Identify which cell holds the provided text, then report its [x, y] central coordinate. 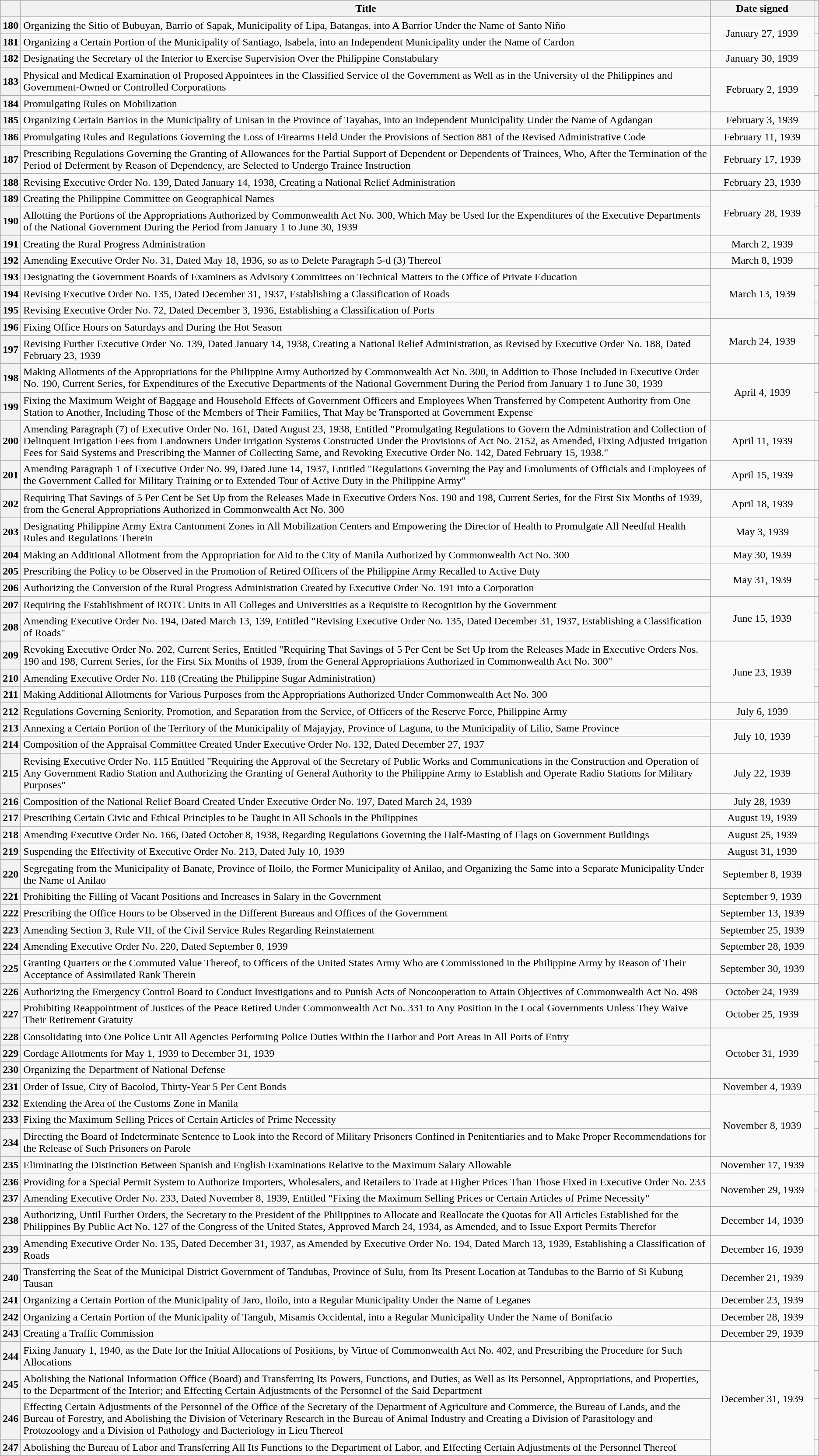
August 31, 1939 [762, 851]
February 28, 1939 [762, 212]
223 [10, 930]
February 3, 1939 [762, 120]
Regulations Governing Seniority, Promotion, and Separation from the Service, of Officers of the Reserve Force, Philippine Army [366, 711]
210 [10, 678]
203 [10, 532]
200 [10, 441]
December 31, 1939 [762, 1399]
185 [10, 120]
August 19, 1939 [762, 818]
204 [10, 554]
192 [10, 261]
April 11, 1939 [762, 441]
March 24, 1939 [762, 341]
May 31, 1939 [762, 579]
May 3, 1939 [762, 532]
228 [10, 1037]
225 [10, 969]
181 [10, 42]
184 [10, 104]
232 [10, 1103]
209 [10, 656]
Prohibiting the Filling of Vacant Positions and Increases in Salary in the Government [366, 896]
237 [10, 1198]
182 [10, 59]
Amending Executive Order No. 166, Dated October 8, 1938, Regarding Regulations Governing the Half-Masting of Flags on Government Buildings [366, 835]
Creating the Philippine Committee on Geographical Names [366, 199]
Promulgating Rules and Regulations Governing the Loss of Firearms Held Under the Provisions of Section 881 of the Revised Administrative Code [366, 137]
187 [10, 159]
230 [10, 1070]
December 29, 1939 [762, 1334]
222 [10, 913]
Prescribing the Office Hours to be Observed in the Different Bureaus and Offices of the Government [366, 913]
235 [10, 1165]
227 [10, 1014]
December 23, 1939 [762, 1300]
219 [10, 851]
September 8, 1939 [762, 874]
Organizing a Certain Portion of the Municipality of Jaro, Iloilo, into a Regular Municipality Under the Name of Leganes [366, 1300]
Creating a Traffic Commission [366, 1334]
February 23, 1939 [762, 182]
231 [10, 1087]
236 [10, 1181]
243 [10, 1334]
Organizing a Certain Portion of the Municipality of Tangub, Misamis Occidental, into a Regular Municipality Under the Name of Bonifacio [366, 1317]
Annexing a Certain Portion of the Territory of the Municipality of Majayjay, Province of Laguna, to the Municipality of Lilio, Same Province [366, 728]
November 29, 1939 [762, 1190]
December 14, 1939 [762, 1221]
208 [10, 627]
229 [10, 1053]
226 [10, 992]
197 [10, 350]
Cordage Allotments for May 1, 1939 to December 31, 1939 [366, 1053]
Making an Additional Allotment from the Appropriation for Aid to the City of Manila Authorized by Commonwealth Act No. 300 [366, 554]
241 [10, 1300]
Amending Executive Order No. 220, Dated September 8, 1939 [366, 947]
Amending Section 3, Rule VII, of the Civil Service Rules Regarding Reinstatement [366, 930]
242 [10, 1317]
189 [10, 199]
October 25, 1939 [762, 1014]
Composition of the Appraisal Committee Created Under Executive Order No. 132, Dated December 27, 1937 [366, 745]
June 23, 1939 [762, 672]
February 2, 1939 [762, 89]
August 25, 1939 [762, 835]
Order of Issue, City of Bacolod, Thirty-Year 5 Per Cent Bonds [366, 1087]
Revising Executive Order No. 135, Dated December 31, 1937, Establishing a Classification of Roads [366, 294]
Amending Executive Order No. 31, Dated May 18, 1936, so as to Delete Paragraph 5-d (3) Thereof [366, 261]
December 16, 1939 [762, 1249]
September 9, 1939 [762, 896]
218 [10, 835]
March 13, 1939 [762, 294]
213 [10, 728]
December 28, 1939 [762, 1317]
Extending the Area of the Customs Zone in Manila [366, 1103]
June 15, 1939 [762, 619]
198 [10, 378]
Fixing the Maximum Selling Prices of Certain Articles of Prime Necessity [366, 1120]
October 31, 1939 [762, 1053]
September 28, 1939 [762, 947]
November 17, 1939 [762, 1165]
244 [10, 1356]
Prescribing the Policy to be Observed in the Promotion of Retired Officers of the Philippine Army Recalled to Active Duty [366, 571]
245 [10, 1384]
Suspending the Effectivity of Executive Order No. 213, Dated July 10, 1939 [366, 851]
July 22, 1939 [762, 773]
Designating the Secretary of the Interior to Exercise Supervision Over the Philippine Constabulary [366, 59]
199 [10, 407]
239 [10, 1249]
April 4, 1939 [762, 392]
202 [10, 504]
Date signed [762, 9]
247 [10, 1447]
224 [10, 947]
186 [10, 137]
Revising Executive Order No. 72, Dated December 3, 1936, Establishing a Classification of Ports [366, 310]
201 [10, 475]
Title [366, 9]
March 2, 1939 [762, 244]
Designating the Government Boards of Examiners as Advisory Committees on Technical Matters to the Office of Private Education [366, 277]
April 18, 1939 [762, 504]
193 [10, 277]
May 30, 1939 [762, 554]
180 [10, 25]
Eliminating the Distinction Between Spanish and English Examinations Relative to the Maximum Salary Allowable [366, 1165]
March 8, 1939 [762, 261]
Making Additional Allotments for Various Purposes from the Appropriations Authorized Under Commonwealth Act No. 300 [366, 695]
205 [10, 571]
November 4, 1939 [762, 1087]
September 30, 1939 [762, 969]
April 15, 1939 [762, 475]
Organizing a Certain Portion of the Municipality of Santiago, Isabela, into an Independent Municipality under the Name of Cardon [366, 42]
217 [10, 818]
233 [10, 1120]
Organizing the Sitio of Bubuyan, Barrio of Sapak, Municipality of Lipa, Batangas, into A Barrior Under the Name of Santo Niño [366, 25]
211 [10, 695]
Requiring the Establishment of ROTC Units in All Colleges and Universities as a Requisite to Recognition by the Government [366, 605]
Promulgating Rules on Mobilization [366, 104]
212 [10, 711]
240 [10, 1278]
206 [10, 588]
207 [10, 605]
Amending Executive Order No. 233, Dated November 8, 1939, Entitled "Fixing the Maximum Selling Prices or Certain Articles of Prime Necessity" [366, 1198]
January 27, 1939 [762, 34]
July 28, 1939 [762, 801]
February 11, 1939 [762, 137]
September 25, 1939 [762, 930]
October 24, 1939 [762, 992]
246 [10, 1419]
Authorizing the Conversion of the Rural Progress Administration Created by Executive Order No. 191 into a Corporation [366, 588]
195 [10, 310]
Consolidating into One Police Unit All Agencies Performing Police Duties Within the Harbor and Port Areas in All Ports of Entry [366, 1037]
Fixing Office Hours on Saturdays and During the Hot Season [366, 327]
February 17, 1939 [762, 159]
Organizing Certain Barrios in the Municipality of Unisan in the Province of Tayabas, into an Independent Municipality Under the Name of Agdangan [366, 120]
220 [10, 874]
Prescribing Certain Civic and Ethical Principles to be Taught in All Schools in the Philippines [366, 818]
215 [10, 773]
December 21, 1939 [762, 1278]
196 [10, 327]
July 10, 1939 [762, 736]
216 [10, 801]
238 [10, 1221]
Revising Executive Order No. 139, Dated January 14, 1938, Creating a National Relief Administration [366, 182]
188 [10, 182]
November 8, 1939 [762, 1125]
Composition of the National Relief Board Created Under Executive Order No. 197, Dated March 24, 1939 [366, 801]
September 13, 1939 [762, 913]
Organizing the Department of National Defense [366, 1070]
194 [10, 294]
191 [10, 244]
221 [10, 896]
July 6, 1939 [762, 711]
190 [10, 221]
Creating the Rural Progress Administration [366, 244]
214 [10, 745]
183 [10, 81]
234 [10, 1142]
January 30, 1939 [762, 59]
Amending Executive Order No. 118 (Creating the Philippine Sugar Administration) [366, 678]
